Locate the cell with the specified text and output its [x, y] center coordinate. 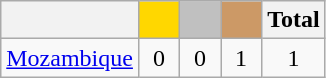
Mozambique [70, 58]
Total [294, 20]
